Return the (x, y) coordinate for the center point of the cell that contains the specified text.  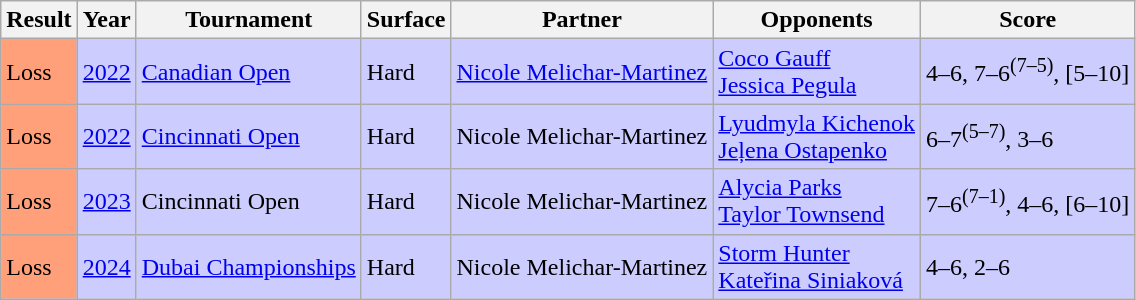
Tournament (248, 20)
2024 (106, 266)
Year (106, 20)
4–6, 2–6 (1028, 266)
4–6, 7–6(7–5), [5–10] (1028, 72)
Alycia Parks Taylor Townsend (817, 202)
Surface (406, 20)
7–6(7–1), 4–6, [6–10] (1028, 202)
Result (39, 20)
Coco Gauff Jessica Pegula (817, 72)
Canadian Open (248, 72)
6–7(5–7), 3–6 (1028, 136)
2023 (106, 202)
Partner (582, 20)
Dubai Championships (248, 266)
Opponents (817, 20)
Lyudmyla Kichenok Jeļena Ostapenko (817, 136)
Storm Hunter Kateřina Siniaková (817, 266)
Score (1028, 20)
